Locate the cell with the specified text and output its (x, y) center coordinate. 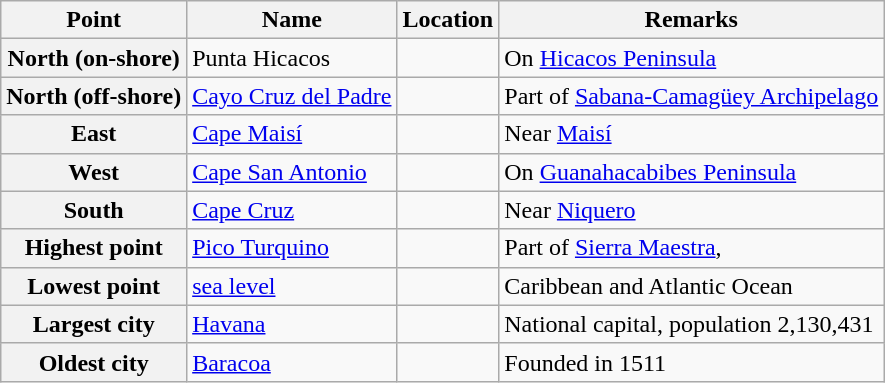
Havana (292, 324)
Name (292, 20)
East (94, 134)
Highest point (94, 248)
National capital, population 2,130,431 (692, 324)
Baracoa (292, 362)
Oldest city (94, 362)
On Hicacos Peninsula (692, 58)
Punta Hicacos (292, 58)
Location (448, 20)
Part of Sierra Maestra, (692, 248)
Point (94, 20)
Caribbean and Atlantic Ocean (692, 286)
South (94, 210)
Near Maisí (692, 134)
West (94, 172)
Lowest point (94, 286)
On Guanahacabibes Peninsula (692, 172)
Pico Turquino (292, 248)
Cape San Antonio (292, 172)
North (on-shore) (94, 58)
North (off-shore) (94, 96)
Near Niquero (692, 210)
Founded in 1511 (692, 362)
Cape Maisí (292, 134)
Remarks (692, 20)
sea level (292, 286)
Cape Cruz (292, 210)
Part of Sabana-Camagüey Archipelago (692, 96)
Largest city (94, 324)
Cayo Cruz del Padre (292, 96)
